Determine the [x, y] coordinate at the center of the cell enclosing the given text.  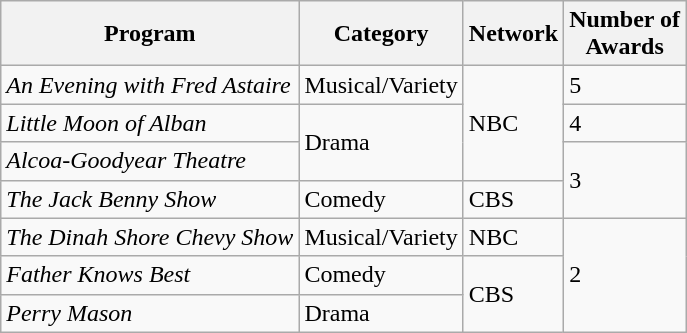
Alcoa-Goodyear Theatre [150, 161]
An Evening with Fred Astaire [150, 85]
Network [513, 34]
The Dinah Shore Chevy Show [150, 237]
Program [150, 34]
Category [381, 34]
2 [625, 275]
5 [625, 85]
3 [625, 180]
Perry Mason [150, 313]
Number ofAwards [625, 34]
Little Moon of Alban [150, 123]
The Jack Benny Show [150, 199]
Father Knows Best [150, 275]
4 [625, 123]
